Provide the (X, Y) coordinate of the cell's center where the given text is located.  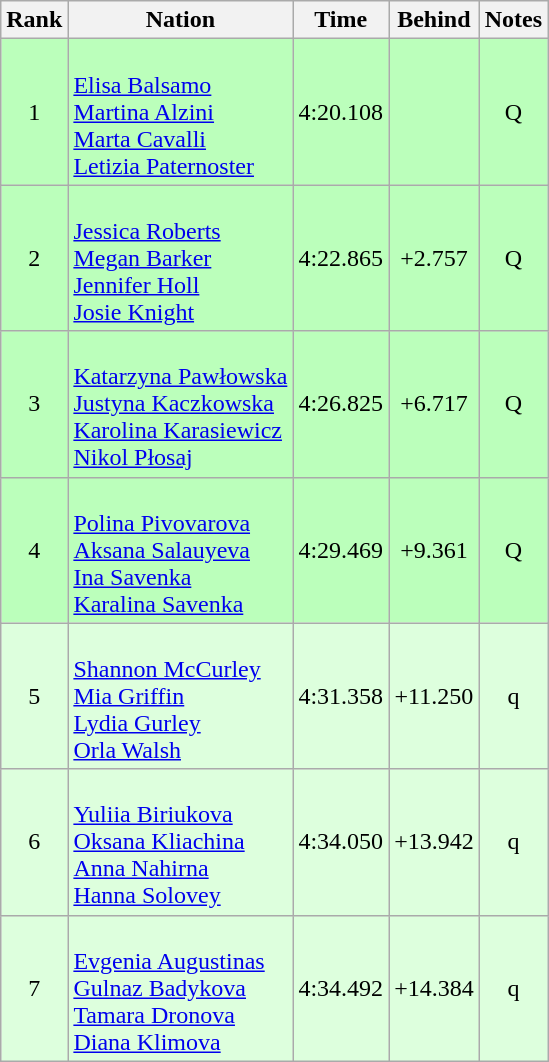
+11.250 (434, 696)
Time (341, 20)
+6.717 (434, 404)
2 (34, 258)
+14.384 (434, 988)
7 (34, 988)
4:26.825 (341, 404)
Yuliia BiriukovaOksana KliachinaAnna NahirnaHanna Solovey (180, 842)
5 (34, 696)
+9.361 (434, 550)
+2.757 (434, 258)
Elisa BalsamoMartina AlziniMarta CavalliLetizia Paternoster (180, 112)
Shannon McCurleyMia GriffinLydia GurleyOrla Walsh (180, 696)
Evgenia AugustinasGulnaz BadykovaTamara DronovaDiana Klimova (180, 988)
3 (34, 404)
4:34.050 (341, 842)
+13.942 (434, 842)
6 (34, 842)
4 (34, 550)
4:22.865 (341, 258)
Nation (180, 20)
Behind (434, 20)
Jessica RobertsMegan BarkerJennifer HollJosie Knight (180, 258)
Notes (513, 20)
4:34.492 (341, 988)
Katarzyna PawłowskaJustyna KaczkowskaKarolina KarasiewiczNikol Płosaj (180, 404)
4:29.469 (341, 550)
Rank (34, 20)
1 (34, 112)
Polina PivovarovaAksana SalauyevaIna SavenkaKaralina Savenka (180, 550)
4:31.358 (341, 696)
4:20.108 (341, 112)
